Capture the cell that displays the provided text and extract its (x, y) central coordinate. 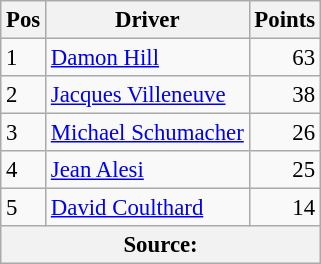
Michael Schumacher (148, 133)
26 (284, 133)
3 (24, 133)
63 (284, 58)
14 (284, 208)
2 (24, 95)
Damon Hill (148, 58)
Pos (24, 20)
38 (284, 95)
David Coulthard (148, 208)
5 (24, 208)
4 (24, 170)
1 (24, 58)
25 (284, 170)
Source: (161, 245)
Driver (148, 20)
Points (284, 20)
Jacques Villeneuve (148, 95)
Jean Alesi (148, 170)
